Determine the (X, Y) coordinate at the center of the cell enclosing the given text.  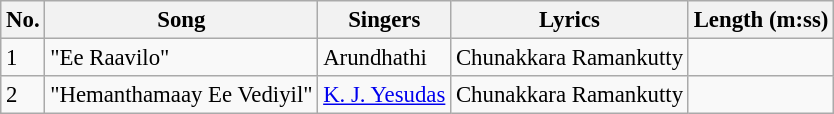
Arundhathi (384, 58)
Length (m:ss) (760, 20)
Singers (384, 20)
2 (23, 95)
"Ee Raavilo" (182, 58)
Lyrics (570, 20)
Song (182, 20)
1 (23, 58)
No. (23, 20)
"Hemanthamaay Ee Vediyil" (182, 95)
K. J. Yesudas (384, 95)
